Provide the [X, Y] coordinate of the cell's center where the given text is located.  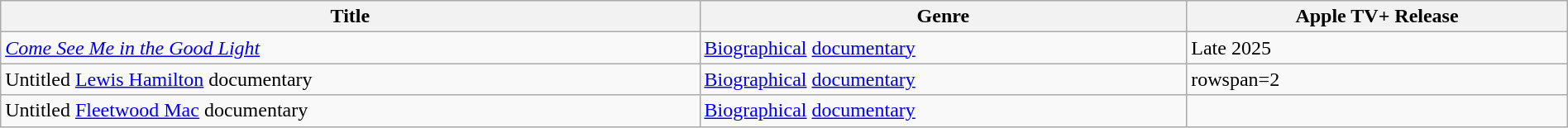
Apple TV+ Release [1377, 17]
Untitled Fleetwood Mac documentary [351, 111]
Title [351, 17]
Untitled Lewis Hamilton documentary [351, 79]
Come See Me in the Good Light [351, 48]
Late 2025 [1377, 48]
rowspan=2 [1377, 79]
Genre [943, 17]
